Locate the cell with the specified text and output its (X, Y) center coordinate. 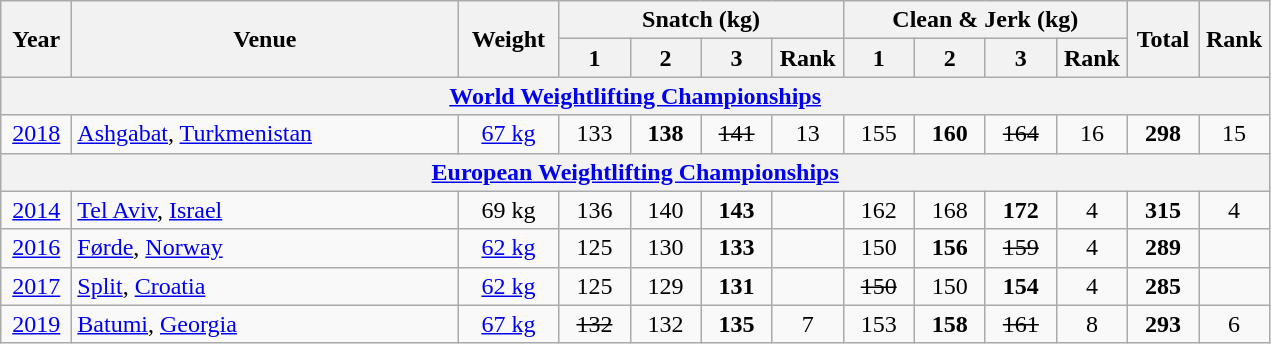
162 (878, 210)
140 (666, 210)
Total (1162, 39)
World Weightlifting Championships (636, 96)
172 (1020, 210)
Clean & Jerk (kg) (985, 20)
Tel Aviv, Israel (265, 210)
7 (808, 324)
155 (878, 134)
Weight (508, 39)
13 (808, 134)
131 (736, 286)
2018 (36, 134)
15 (1234, 134)
Split, Croatia (265, 286)
135 (736, 324)
289 (1162, 248)
Snatch (kg) (701, 20)
298 (1162, 134)
154 (1020, 286)
European Weightlifting Championships (636, 172)
2017 (36, 286)
16 (1092, 134)
315 (1162, 210)
138 (666, 134)
153 (878, 324)
293 (1162, 324)
285 (1162, 286)
Venue (265, 39)
130 (666, 248)
Ashgabat, Turkmenistan (265, 134)
Førde, Norway (265, 248)
2019 (36, 324)
129 (666, 286)
160 (950, 134)
6 (1234, 324)
164 (1020, 134)
2014 (36, 210)
Batumi, Georgia (265, 324)
8 (1092, 324)
143 (736, 210)
156 (950, 248)
136 (594, 210)
158 (950, 324)
161 (1020, 324)
Year (36, 39)
168 (950, 210)
69 kg (508, 210)
141 (736, 134)
159 (1020, 248)
2016 (36, 248)
